Search for the cell housing the specified text and yield its [X, Y] center coordinate. 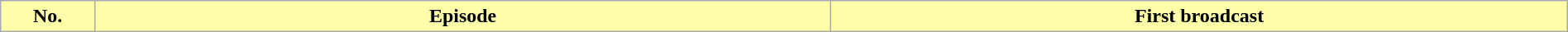
Episode [462, 16]
First broadcast [1199, 16]
No. [48, 16]
